Determine the (x, y) coordinate at the center of the cell enclosing the given text.  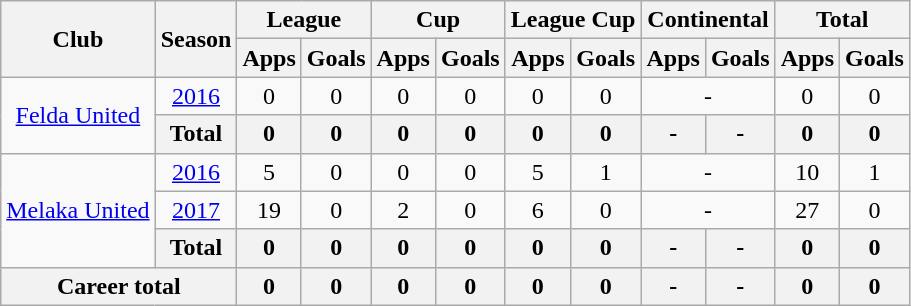
2017 (196, 210)
10 (807, 172)
Continental (708, 20)
League Cup (573, 20)
Season (196, 39)
Club (78, 39)
27 (807, 210)
Career total (119, 286)
Cup (438, 20)
19 (269, 210)
Felda United (78, 115)
6 (538, 210)
2 (403, 210)
League (304, 20)
Melaka United (78, 210)
